Find where the given text appears and provide that cell's center as (X, Y) coordinate. 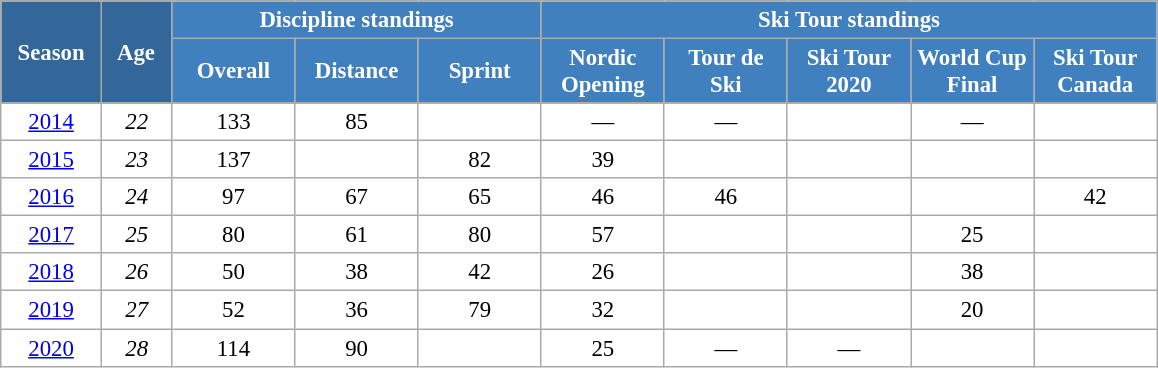
22 (136, 122)
57 (602, 235)
90 (356, 348)
50 (234, 273)
2018 (52, 273)
97 (234, 197)
2017 (52, 235)
27 (136, 310)
79 (480, 310)
85 (356, 122)
82 (480, 160)
65 (480, 197)
Ski TourCanada (1096, 72)
Discipline standings (356, 20)
Sprint (480, 72)
Ski Tour standings (848, 20)
24 (136, 197)
36 (356, 310)
2016 (52, 197)
28 (136, 348)
2019 (52, 310)
Ski Tour2020 (848, 72)
Season (52, 52)
Overall (234, 72)
133 (234, 122)
114 (234, 348)
2020 (52, 348)
World CupFinal (972, 72)
Distance (356, 72)
61 (356, 235)
137 (234, 160)
52 (234, 310)
23 (136, 160)
20 (972, 310)
32 (602, 310)
Age (136, 52)
39 (602, 160)
Tour deSki (726, 72)
2015 (52, 160)
NordicOpening (602, 72)
2014 (52, 122)
67 (356, 197)
